Find where the given text appears and provide that cell's center as (x, y) coordinate. 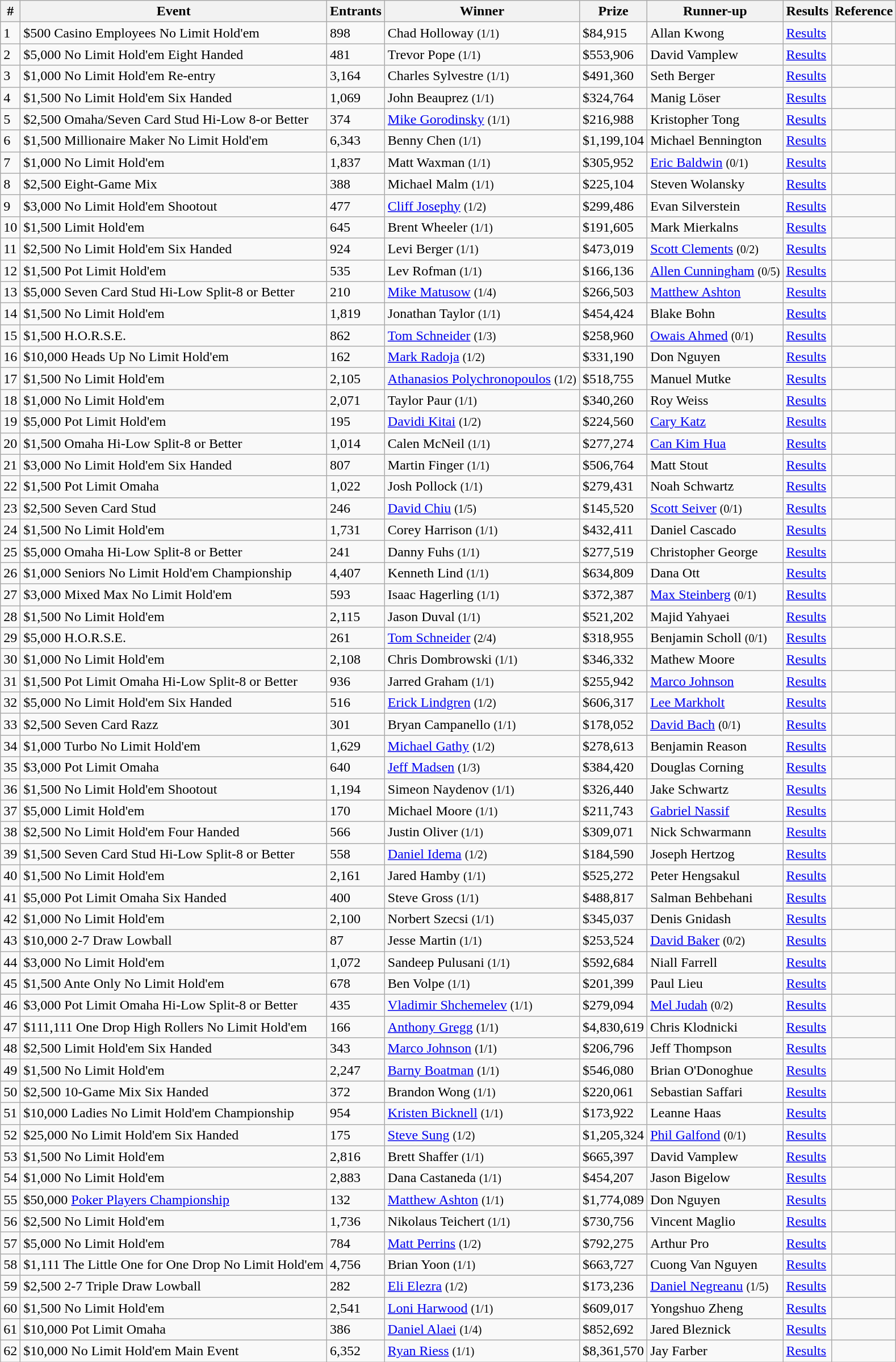
$255,942 (613, 681)
Corey Harrison (1/1) (482, 530)
20 (10, 443)
Trevor Pope (1/1) (482, 55)
$10,000 Ladies No Limit Hold'em Championship (174, 1113)
Brandon Wong (1/1) (482, 1092)
$5,000 H.O.R.S.E. (174, 638)
Peter Hengsakul (715, 875)
Benjamin Scholl (0/1) (715, 638)
2 (10, 55)
14 (10, 314)
Allen Cunningham (0/5) (715, 271)
$5,000 No Limit Hold'em (174, 1243)
535 (356, 271)
Owais Ahmed (0/1) (715, 336)
Matthew Ashton (1/1) (482, 1200)
6 (10, 141)
50 (10, 1092)
Max Steinberg (0/1) (715, 594)
$305,952 (613, 162)
Gabriel Nassif (715, 811)
Jay Farber (715, 1351)
$1,500 H.O.R.S.E. (174, 336)
Noah Schwartz (715, 487)
$191,605 (613, 227)
Brian O'Donoghue (715, 1070)
132 (356, 1200)
$5,000 No Limit Hold'em Eight Handed (174, 55)
55 (10, 1200)
$84,915 (613, 33)
26 (10, 573)
Jonathan Taylor (1/1) (482, 314)
$500 Casino Employees No Limit Hold'em (174, 33)
261 (356, 638)
$10,000 No Limit Hold'em Main Event (174, 1351)
162 (356, 357)
Blake Bohn (715, 314)
924 (356, 249)
Roy Weiss (715, 400)
Jarred Graham (1/1) (482, 681)
$5,000 Seven Card Stud Hi-Low Split-8 or Better (174, 292)
246 (356, 508)
516 (356, 703)
Charles Sylvestre (1/1) (482, 76)
Sebastian Saffari (715, 1092)
$3,000 Pot Limit Omaha (174, 768)
1,014 (356, 443)
195 (356, 422)
Yongshuo Zheng (715, 1307)
54 (10, 1178)
Steve Gross (1/1) (482, 897)
Jared Bleznick (715, 1330)
$1,199,104 (613, 141)
$318,955 (613, 638)
35 (10, 768)
48 (10, 1049)
24 (10, 530)
386 (356, 1330)
Justin Oliver (1/1) (482, 832)
Mike Matusow (1/4) (482, 292)
1 (10, 33)
343 (356, 1049)
$609,017 (613, 1307)
2,161 (356, 875)
5 (10, 119)
1,736 (356, 1221)
Matt Perrins (1/2) (482, 1243)
$309,071 (613, 832)
$10,000 2-7 Draw Lowball (174, 940)
David Baker (0/2) (715, 940)
$384,420 (613, 768)
Dana Ott (715, 573)
Vladimir Shchemelev (1/1) (482, 1005)
Cliff Josephy (1/2) (482, 206)
$1,500 Omaha Hi-Low Split-8 or Better (174, 443)
$1,000 No Limit Hold'em Re-entry (174, 76)
Daniel Idema (1/2) (482, 854)
58 (10, 1264)
$50,000 Poker Players Championship (174, 1200)
282 (356, 1286)
Tom Schneider (1/3) (482, 336)
$553,906 (613, 55)
170 (356, 811)
$2,500 10-Game Mix Six Handed (174, 1092)
Michael Gathy (1/2) (482, 746)
$2,500 Limit Hold'em Six Handed (174, 1049)
566 (356, 832)
8 (10, 184)
$506,764 (613, 465)
$3,000 Mixed Max No Limit Hold'em (174, 594)
1,837 (356, 162)
$3,000 No Limit Hold'em (174, 962)
62 (10, 1351)
$184,590 (613, 854)
3 (10, 76)
$1,500 Ante Only No Limit Hold'em (174, 984)
39 (10, 854)
$278,613 (613, 746)
16 (10, 357)
# (10, 11)
23 (10, 508)
Chris Klodnicki (715, 1027)
Athanasios Polychronopoulos (1/2) (482, 379)
Levi Berger (1/1) (482, 249)
2,883 (356, 1178)
11 (10, 249)
Winner (482, 11)
2,071 (356, 400)
$1,500 Pot Limit Hold'em (174, 271)
25 (10, 551)
$224,560 (613, 422)
Allan Kwong (715, 33)
$1,500 Millionaire Maker No Limit Hold'em (174, 141)
$1,500 Pot Limit Omaha Hi-Low Split-8 or Better (174, 681)
Jason Duval (1/1) (482, 616)
Jeff Madsen (1/3) (482, 768)
$173,922 (613, 1113)
$521,202 (613, 616)
$173,236 (613, 1286)
Cary Katz (715, 422)
Evan Silverstein (715, 206)
388 (356, 184)
47 (10, 1027)
Benjamin Reason (715, 746)
Brett Shaffer (1/1) (482, 1156)
David Bach (0/1) (715, 724)
31 (10, 681)
1,069 (356, 98)
$253,524 (613, 940)
61 (10, 1330)
$279,094 (613, 1005)
52 (10, 1135)
Prize (613, 11)
Mark Radoja (1/2) (482, 357)
$1,500 Limit Hold'em (174, 227)
9 (10, 206)
954 (356, 1113)
John Beauprez (1/1) (482, 98)
Jared Hamby (1/1) (482, 875)
$454,424 (613, 314)
$277,274 (613, 443)
936 (356, 681)
49 (10, 1070)
Martin Finger (1/1) (482, 465)
Steve Sung (1/2) (482, 1135)
Calen McNeil (1/1) (482, 443)
$3,000 Pot Limit Omaha Hi-Low Split-8 or Better (174, 1005)
60 (10, 1307)
43 (10, 940)
46 (10, 1005)
1,731 (356, 530)
Kristen Bicknell (1/1) (482, 1113)
$473,019 (613, 249)
$518,755 (613, 379)
2,247 (356, 1070)
175 (356, 1135)
$145,520 (613, 508)
12 (10, 271)
166 (356, 1027)
Niall Farrell (715, 962)
45 (10, 984)
Marco Johnson (1/1) (482, 1049)
$1,111 The Little One for One Drop No Limit Hold'em (174, 1264)
22 (10, 487)
Scott Clements (0/2) (715, 249)
4,756 (356, 1264)
$111,111 One Drop High Rollers No Limit Hold'em (174, 1027)
$279,431 (613, 487)
$1,205,324 (613, 1135)
241 (356, 551)
Ryan Riess (1/1) (482, 1351)
301 (356, 724)
$166,136 (613, 271)
Bryan Campanello (1/1) (482, 724)
$2,500 Seven Card Razz (174, 724)
4,407 (356, 573)
Tom Schneider (2/4) (482, 638)
$1,500 Seven Card Stud Hi-Low Split-8 or Better (174, 854)
Benny Chen (1/1) (482, 141)
Runner-up (715, 11)
$665,397 (613, 1156)
$8,361,570 (613, 1351)
Can Kim Hua (715, 443)
17 (10, 379)
$2,500 No Limit Hold'em Six Handed (174, 249)
Michael Malm (1/1) (482, 184)
898 (356, 33)
Manig Löser (715, 98)
2,108 (356, 660)
$730,756 (613, 1221)
Eli Elezra (1/2) (482, 1286)
1,022 (356, 487)
Event (174, 11)
Matthew Ashton (715, 292)
10 (10, 227)
Leanne Haas (715, 1113)
Nick Schwarmann (715, 832)
372 (356, 1092)
477 (356, 206)
Christopher George (715, 551)
$2,500 2-7 Triple Draw Lowball (174, 1286)
$3,000 No Limit Hold'em Six Handed (174, 465)
6,352 (356, 1351)
Nikolaus Teichert (1/1) (482, 1221)
40 (10, 875)
$216,988 (613, 119)
Arthur Pro (715, 1243)
$5,000 Omaha Hi-Low Split-8 or Better (174, 551)
Isaac Hagerling (1/1) (482, 594)
Jesse Martin (1/1) (482, 940)
57 (10, 1243)
Erick Lindgren (1/2) (482, 703)
30 (10, 660)
Ben Volpe (1/1) (482, 984)
593 (356, 594)
Manuel Mutke (715, 379)
Denis Gnidash (715, 919)
Cuong Van Nguyen (715, 1264)
862 (356, 336)
41 (10, 897)
Anthony Gregg (1/1) (482, 1027)
$491,360 (613, 76)
$277,519 (613, 551)
Jeff Thompson (715, 1049)
Matt Waxman (1/1) (482, 162)
Loni Harwood (1/1) (482, 1307)
Douglas Corning (715, 768)
Eric Baldwin (0/1) (715, 162)
784 (356, 1243)
$5,000 No Limit Hold'em Six Handed (174, 703)
1,629 (356, 746)
$663,727 (613, 1264)
Davidi Kitai (1/2) (482, 422)
2,115 (356, 616)
$178,052 (613, 724)
Salman Behbehani (715, 897)
Paul Lieu (715, 984)
51 (10, 1113)
Joseph Hertzog (715, 854)
$266,503 (613, 292)
$324,764 (613, 98)
$5,000 Pot Limit Hold'em (174, 422)
$299,486 (613, 206)
Mathew Moore (715, 660)
44 (10, 962)
$225,104 (613, 184)
$346,332 (613, 660)
807 (356, 465)
$432,411 (613, 530)
374 (356, 119)
$372,387 (613, 594)
Brent Wheeler (1/1) (482, 227)
210 (356, 292)
Jake Schwartz (715, 789)
Barny Boatman (1/1) (482, 1070)
$326,440 (613, 789)
$546,080 (613, 1070)
$4,830,619 (613, 1027)
$258,960 (613, 336)
Mel Judah (0/2) (715, 1005)
$525,272 (613, 875)
Matt Stout (715, 465)
Daniel Negreanu (1/5) (715, 1286)
$1,000 Seniors No Limit Hold'em Championship (174, 573)
$606,317 (613, 703)
Michael Moore (1/1) (482, 811)
Daniel Cascado (715, 530)
$220,061 (613, 1092)
Chad Holloway (1/1) (482, 33)
13 (10, 292)
481 (356, 55)
Jason Bigelow (715, 1178)
6,343 (356, 141)
$2,500 No Limit Hold'em (174, 1221)
Lev Rofman (1/1) (482, 271)
$211,743 (613, 811)
27 (10, 594)
678 (356, 984)
$1,500 Pot Limit Omaha (174, 487)
Danny Fuhs (1/1) (482, 551)
Kristopher Tong (715, 119)
645 (356, 227)
15 (10, 336)
Sandeep Pulusani (1/1) (482, 962)
21 (10, 465)
19 (10, 422)
59 (10, 1286)
$1,500 No Limit Hold'em Six Handed (174, 98)
1,072 (356, 962)
2,816 (356, 1156)
$1,774,089 (613, 1200)
42 (10, 919)
$206,796 (613, 1049)
$340,260 (613, 400)
2,105 (356, 379)
2,100 (356, 919)
Marco Johnson (715, 681)
400 (356, 897)
558 (356, 854)
3,164 (356, 76)
$1,500 No Limit Hold'em Shootout (174, 789)
$345,037 (613, 919)
$331,190 (613, 357)
640 (356, 768)
$592,684 (613, 962)
$10,000 Pot Limit Omaha (174, 1330)
Entrants (356, 11)
38 (10, 832)
$5,000 Pot Limit Omaha Six Handed (174, 897)
33 (10, 724)
1,819 (356, 314)
$3,000 No Limit Hold'em Shootout (174, 206)
Majid Yahyaei (715, 616)
$2,500 No Limit Hold'em Four Handed (174, 832)
Dana Castaneda (1/1) (482, 1178)
37 (10, 811)
Mark Mierkalns (715, 227)
4 (10, 98)
$792,275 (613, 1243)
53 (10, 1156)
Kenneth Lind (1/1) (482, 573)
1,194 (356, 789)
28 (10, 616)
$5,000 Limit Hold'em (174, 811)
Seth Berger (715, 76)
36 (10, 789)
$2,500 Eight-Game Mix (174, 184)
Vincent Maglio (715, 1221)
34 (10, 746)
Michael Bennington (715, 141)
$454,207 (613, 1178)
David Chiu (1/5) (482, 508)
435 (356, 1005)
$488,817 (613, 897)
Simeon Naydenov (1/1) (482, 789)
29 (10, 638)
Reference (864, 11)
Scott Seiver (0/1) (715, 508)
$25,000 No Limit Hold'em Six Handed (174, 1135)
7 (10, 162)
32 (10, 703)
$634,809 (613, 573)
Mike Gorodinsky (1/1) (482, 119)
$201,399 (613, 984)
Daniel Alaei (1/4) (482, 1330)
Lee Markholt (715, 703)
2,541 (356, 1307)
Brian Yoon (1/1) (482, 1264)
Norbert Szecsi (1/1) (482, 919)
Josh Pollock (1/1) (482, 487)
87 (356, 940)
56 (10, 1221)
$10,000 Heads Up No Limit Hold'em (174, 357)
$852,692 (613, 1330)
Taylor Paur (1/1) (482, 400)
$2,500 Omaha/Seven Card Stud Hi-Low 8-or Better (174, 119)
$1,000 Turbo No Limit Hold'em (174, 746)
18 (10, 400)
Steven Wolansky (715, 184)
Phil Galfond (0/1) (715, 1135)
Chris Dombrowski (1/1) (482, 660)
$2,500 Seven Card Stud (174, 508)
